Scan for the cell matching the given text and deliver its [x, y] coordinate at center. 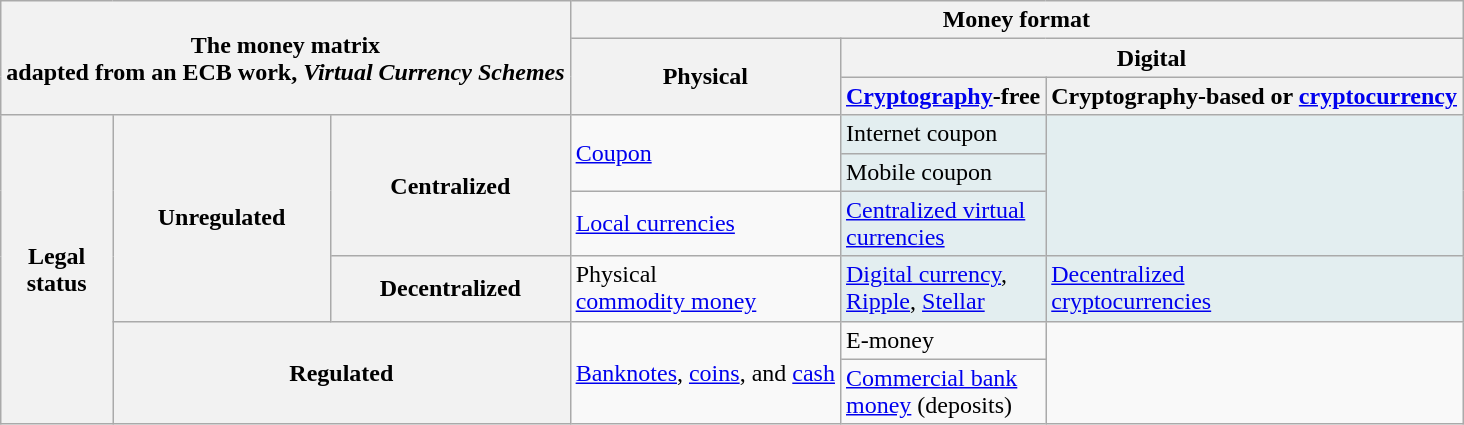
Legalstatus [57, 270]
Money format [1016, 20]
Decentralizedcryptocurrencies [1254, 288]
Digital currency,Ripple, Stellar [942, 288]
Digital [1151, 58]
Local currencies [705, 224]
Mobile coupon [942, 172]
Physicalcommodity money [705, 288]
Physical [705, 77]
Cryptography-based or cryptocurrency [1254, 96]
The money matrixadapted from an ECB work, Virtual Currency Schemes [286, 58]
Centralized virtualcurrencies [942, 224]
Coupon [705, 153]
Banknotes, coins, and cash [705, 372]
Regulated [342, 372]
Cryptography-free [942, 96]
Commercial bankmoney (deposits) [942, 392]
Centralized [451, 186]
Decentralized [451, 288]
E-money [942, 340]
Internet coupon [942, 134]
Unregulated [222, 218]
